From the cell containing the given text, extract its center point as (x, y) coordinate. 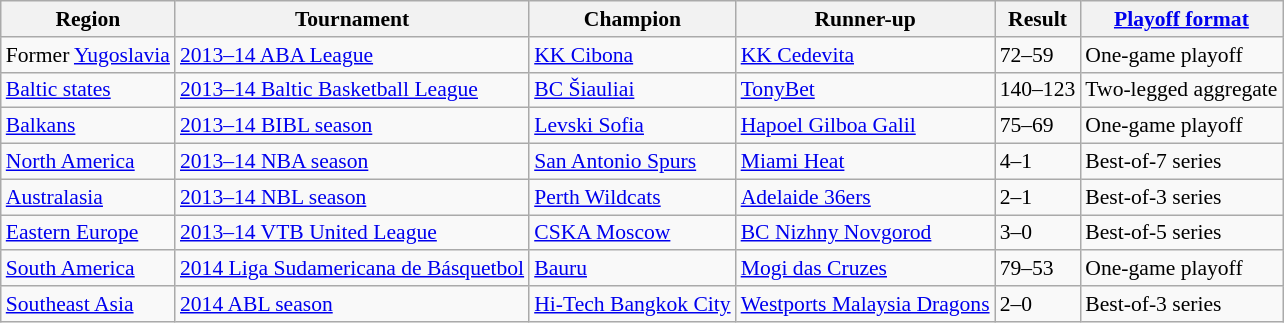
2013–14 BIBL season (352, 126)
KK Cibona (632, 55)
North America (88, 162)
2013–14 ABA League (352, 55)
Hi-Tech Bangkok City (632, 304)
2013–14 NBA season (352, 162)
2013–14 Baltic Basketball League (352, 90)
Playoff format (1181, 19)
Westports Malaysia Dragons (866, 304)
Balkans (88, 126)
2014 ABL season (352, 304)
BC Šiauliai (632, 90)
Eastern Europe (88, 233)
Perth Wildcats (632, 197)
Hapoel Gilboa Galil (866, 126)
Miami Heat (866, 162)
4–1 (1038, 162)
BC Nizhny Novgorod (866, 233)
3–0 (1038, 233)
79–53 (1038, 269)
KK Cedevita (866, 55)
Southeast Asia (88, 304)
72–59 (1038, 55)
CSKA Moscow (632, 233)
Runner-up (866, 19)
Adelaide 36ers (866, 197)
Result (1038, 19)
Mogi das Cruzes (866, 269)
San Antonio Spurs (632, 162)
2013–14 VTB United League (352, 233)
Levski Sofia (632, 126)
75–69 (1038, 126)
TonyBet (866, 90)
140–123 (1038, 90)
2–1 (1038, 197)
Best-of-7 series (1181, 162)
Tournament (352, 19)
Two-legged aggregate (1181, 90)
Baltic states (88, 90)
South America (88, 269)
Bauru (632, 269)
Former Yugoslavia (88, 55)
Best-of-5 series (1181, 233)
Champion (632, 19)
Australasia (88, 197)
2–0 (1038, 304)
2013–14 NBL season (352, 197)
Region (88, 19)
2014 Liga Sudamericana de Básquetbol (352, 269)
